Detect which cell encompasses the target text, then output its (x, y) center coordinate. 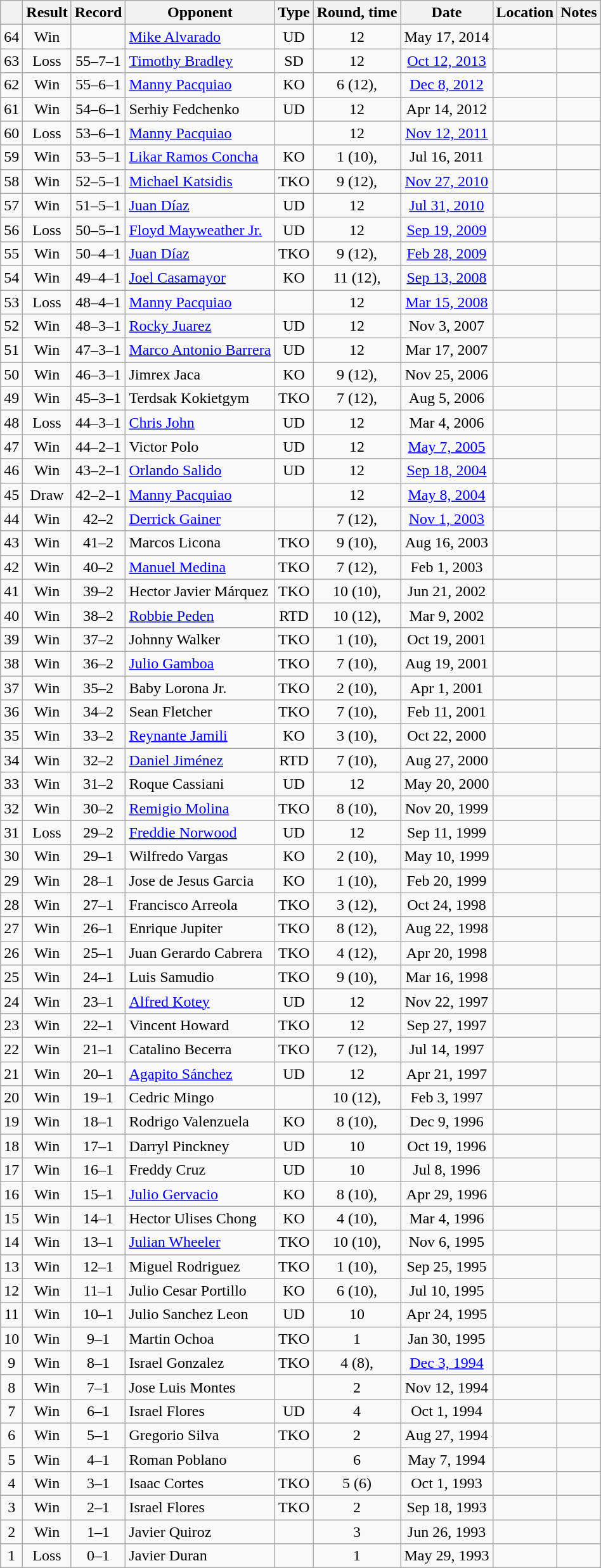
27 (11, 929)
Orlando Salido (200, 471)
26–1 (98, 929)
5 (11, 1459)
34–2 (98, 712)
48 (11, 423)
Nov 27, 2010 (446, 181)
60 (11, 133)
Gregorio Silva (200, 1435)
8 (12), (357, 929)
56 (11, 229)
Julio Gamboa (200, 663)
Jul 8, 1996 (446, 1170)
Sean Fletcher (200, 712)
Nov 1, 2003 (446, 519)
17 (11, 1170)
Julian Wheeler (200, 1242)
Mar 17, 2007 (446, 350)
3 (10), (357, 736)
Feb 3, 1997 (446, 1098)
59 (11, 157)
Joel Casamayor (200, 277)
Jun 21, 2002 (446, 591)
Sep 18, 1993 (446, 1508)
Nov 12, 2011 (446, 133)
Sep 25, 1995 (446, 1266)
Israel Gonzalez (200, 1363)
Enrique Jupiter (200, 929)
Mar 15, 2008 (446, 302)
41–2 (98, 543)
Oct 1, 1993 (446, 1484)
36 (11, 712)
Likar Ramos Concha (200, 157)
May 7, 2005 (446, 447)
23 (11, 1025)
13 (11, 1266)
13–1 (98, 1242)
24–1 (98, 977)
May 17, 2014 (446, 37)
40–2 (98, 567)
16 (11, 1194)
Opponent (200, 13)
55–7–1 (98, 61)
Sep 18, 2004 (446, 471)
6 (12), (357, 85)
Date (446, 13)
Floyd Mayweather Jr. (200, 229)
61 (11, 109)
36–2 (98, 663)
Jimrex Jaca (200, 374)
38 (11, 663)
4 (12), (357, 953)
Round, time (357, 13)
Nov 12, 1994 (446, 1387)
Type (294, 13)
3–1 (98, 1484)
Apr 20, 1998 (446, 953)
30 (11, 857)
50 (11, 374)
39 (11, 639)
48–3–1 (98, 326)
Victor Polo (200, 447)
Oct 19, 1996 (446, 1146)
25 (11, 977)
Isaac Cortes (200, 1484)
Juan Gerardo Cabrera (200, 953)
35–2 (98, 687)
46–3–1 (98, 374)
47–3–1 (98, 350)
Oct 24, 1998 (446, 905)
1–1 (98, 1532)
Marcos Licona (200, 543)
Apr 29, 1996 (446, 1194)
38–2 (98, 615)
Catalino Becerra (200, 1049)
31 (11, 832)
7–1 (98, 1387)
43–2–1 (98, 471)
8–1 (98, 1363)
Record (98, 13)
Dec 9, 1996 (446, 1122)
63 (11, 61)
54 (11, 277)
51 (11, 350)
Oct 19, 2001 (446, 639)
2–1 (98, 1508)
6–1 (98, 1411)
45–3–1 (98, 398)
19 (11, 1122)
Marco Antonio Barrera (200, 350)
16–1 (98, 1170)
Remigio Molina (200, 808)
Nov 3, 2007 (446, 326)
Draw (47, 495)
53–5–1 (98, 157)
17–1 (98, 1146)
21–1 (98, 1049)
Sep 19, 2009 (446, 229)
58 (11, 181)
24 (11, 1001)
37–2 (98, 639)
Baby Lorona Jr. (200, 687)
Rocky Juarez (200, 326)
Darryl Pinckney (200, 1146)
46 (11, 471)
Aug 19, 2001 (446, 663)
18–1 (98, 1122)
May 10, 1999 (446, 857)
Aug 27, 2000 (446, 760)
Serhiy Fedchenko (200, 109)
41 (11, 591)
Jun 26, 1993 (446, 1532)
Derrick Gainer (200, 519)
SD (294, 61)
18 (11, 1146)
57 (11, 205)
49–4–1 (98, 277)
Jose de Jesus Garcia (200, 881)
12–1 (98, 1266)
Hector Javier Márquez (200, 591)
26 (11, 953)
33–2 (98, 736)
Sep 11, 1999 (446, 832)
Roque Cassiani (200, 784)
Feb 20, 1999 (446, 881)
10–1 (98, 1315)
Apr 1, 2001 (446, 687)
8 (11, 1387)
6 (10), (357, 1291)
19–1 (98, 1098)
Oct 22, 2000 (446, 736)
42–2 (98, 519)
Luis Samudio (200, 977)
Location (525, 13)
Aug 5, 2006 (446, 398)
Apr 14, 2012 (446, 109)
Nov 22, 1997 (446, 1001)
May 8, 2004 (446, 495)
50–5–1 (98, 229)
Apr 24, 1995 (446, 1315)
Daniel Jiménez (200, 760)
32 (11, 808)
Nov 25, 2006 (446, 374)
14–1 (98, 1218)
54–6–1 (98, 109)
7 (11, 1411)
52 (11, 326)
42 (11, 567)
Aug 22, 1998 (446, 929)
27–1 (98, 905)
Nov 20, 1999 (446, 808)
Aug 16, 2003 (446, 543)
5 (6) (357, 1484)
44–3–1 (98, 423)
Rodrigo Valenzuela (200, 1122)
Robbie Peden (200, 615)
35 (11, 736)
4 (10), (357, 1218)
Feb 11, 2001 (446, 712)
33 (11, 784)
Wilfredo Vargas (200, 857)
4–1 (98, 1459)
21 (11, 1074)
Vincent Howard (200, 1025)
39–2 (98, 591)
Julio Sanchez Leon (200, 1315)
20 (11, 1098)
Javier Quiroz (200, 1532)
Dec 3, 1994 (446, 1363)
53–6–1 (98, 133)
Reynante Jamili (200, 736)
29–1 (98, 857)
11 (11, 1315)
55 (11, 253)
28–1 (98, 881)
23–1 (98, 1001)
22 (11, 1049)
Nov 6, 1995 (446, 1242)
Chris John (200, 423)
Feb 1, 2003 (446, 567)
Mar 9, 2002 (446, 615)
Jose Luis Montes (200, 1387)
28 (11, 905)
Jul 10, 1995 (446, 1291)
43 (11, 543)
49 (11, 398)
Jan 30, 1995 (446, 1339)
29–2 (98, 832)
Johnny Walker (200, 639)
64 (11, 37)
3 (12), (357, 905)
Jul 16, 2011 (446, 157)
Mar 4, 1996 (446, 1218)
Alfred Kotey (200, 1001)
Agapito Sánchez (200, 1074)
55–6–1 (98, 85)
40 (11, 615)
15–1 (98, 1194)
45 (11, 495)
Oct 1, 1994 (446, 1411)
14 (11, 1242)
44–2–1 (98, 447)
Jul 31, 2010 (446, 205)
Martin Ochoa (200, 1339)
25–1 (98, 953)
Oct 12, 2013 (446, 61)
Notes (579, 13)
Mike Alvarado (200, 37)
44 (11, 519)
30–2 (98, 808)
Cedric Mingo (200, 1098)
May 29, 1993 (446, 1556)
Aug 27, 1994 (446, 1435)
Result (47, 13)
4 (8), (357, 1363)
20–1 (98, 1074)
47 (11, 447)
37 (11, 687)
Terdsak Kokietgym (200, 398)
9 (11, 1363)
May 20, 2000 (446, 784)
Timothy Bradley (200, 61)
31–2 (98, 784)
9–1 (98, 1339)
Jul 14, 1997 (446, 1049)
53 (11, 302)
Sep 13, 2008 (446, 277)
29 (11, 881)
Mar 4, 2006 (446, 423)
5–1 (98, 1435)
Julio Cesar Portillo (200, 1291)
Mar 16, 1998 (446, 977)
Roman Poblano (200, 1459)
15 (11, 1218)
50–4–1 (98, 253)
Freddy Cruz (200, 1170)
62 (11, 85)
Feb 28, 2009 (446, 253)
Javier Duran (200, 1556)
Julio Gervacio (200, 1194)
Apr 21, 1997 (446, 1074)
Dec 8, 2012 (446, 85)
Manuel Medina (200, 567)
Hector Ulises Chong (200, 1218)
Miguel Rodriguez (200, 1266)
Michael Katsidis (200, 181)
22–1 (98, 1025)
Sep 27, 1997 (446, 1025)
48–4–1 (98, 302)
Francisco Arreola (200, 905)
0–1 (98, 1556)
52–5–1 (98, 181)
32–2 (98, 760)
11–1 (98, 1291)
Freddie Norwood (200, 832)
42–2–1 (98, 495)
34 (11, 760)
51–5–1 (98, 205)
11 (12), (357, 277)
May 7, 1994 (446, 1459)
